Locate the cell with the specified text and output its [X, Y] center coordinate. 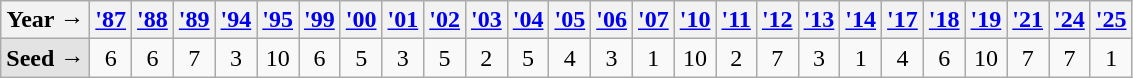
Year → [46, 20]
'14 [861, 20]
'10 [695, 20]
'01 [403, 20]
'21 [1028, 20]
'03 [486, 20]
'24 [1070, 20]
'13 [819, 20]
'12 [777, 20]
'02 [445, 20]
'04 [528, 20]
'05 [570, 20]
'07 [653, 20]
'87 [111, 20]
'88 [153, 20]
'99 [320, 20]
Seed → [46, 58]
'25 [1111, 20]
'89 [194, 20]
'06 [612, 20]
'19 [986, 20]
'00 [361, 20]
'11 [736, 20]
'94 [236, 20]
'18 [944, 20]
'17 [903, 20]
'95 [278, 20]
